Locate the cell with the specified text and output its [X, Y] center coordinate. 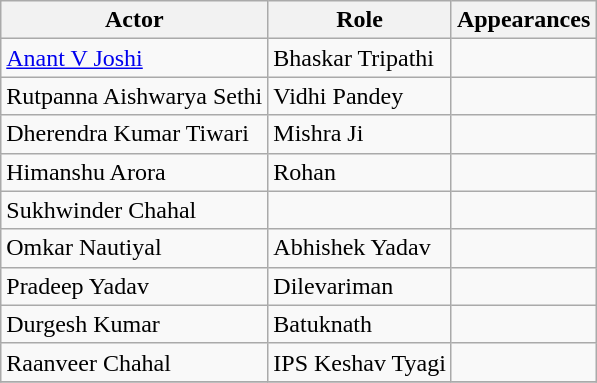
Dherendra Kumar Tiwari [134, 134]
Anant V Joshi [134, 58]
Bhaskar Tripathi [360, 58]
Mishra Ji [360, 134]
Rohan [360, 172]
Abhishek Yadav [360, 248]
Himanshu Arora [134, 172]
Dilevariman [360, 286]
Appearances [523, 20]
Rutpanna Aishwarya Sethi [134, 96]
Omkar Nautiyal [134, 248]
Vidhi Pandey [360, 96]
Actor [134, 20]
Role [360, 20]
Batuknath [360, 324]
Raanveer Chahal [134, 362]
Sukhwinder Chahal [134, 210]
Durgesh Kumar [134, 324]
Pradeep Yadav [134, 286]
IPS Keshav Tyagi [360, 362]
